Capture the cell that displays the provided text and extract its (x, y) central coordinate. 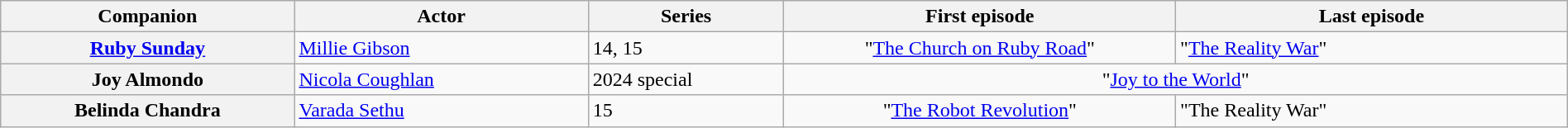
"Joy to the World" (1176, 79)
"The Church on Ruby Road" (980, 48)
Belinda Chandra (147, 111)
"The Robot Revolution" (980, 111)
Series (686, 17)
Ruby Sunday (147, 48)
15 (686, 111)
First episode (980, 17)
2024 special (686, 79)
Joy Almondo (147, 79)
Varada Sethu (442, 111)
Last episode (1372, 17)
Millie Gibson (442, 48)
14, 15 (686, 48)
Companion (147, 17)
Actor (442, 17)
Nicola Coughlan (442, 79)
